Locate the cell with the specified text and output its [x, y] center coordinate. 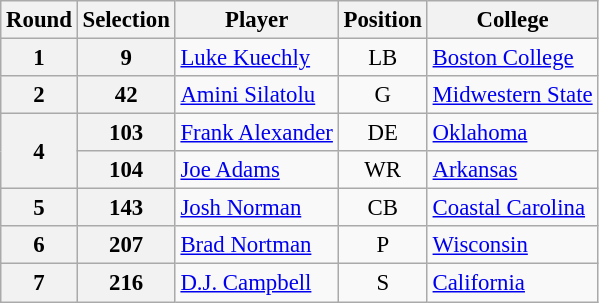
DE [382, 133]
2 [39, 95]
Josh Norman [256, 208]
P [382, 245]
143 [126, 208]
216 [126, 283]
Brad Nortman [256, 245]
6 [39, 245]
Position [382, 20]
Wisconsin [512, 245]
4 [39, 152]
42 [126, 95]
College [512, 20]
104 [126, 170]
1 [39, 58]
207 [126, 245]
Arkansas [512, 170]
9 [126, 58]
103 [126, 133]
Boston College [512, 58]
Frank Alexander [256, 133]
Amini Silatolu [256, 95]
Coastal Carolina [512, 208]
CB [382, 208]
G [382, 95]
Luke Kuechly [256, 58]
Selection [126, 20]
5 [39, 208]
7 [39, 283]
Midwestern State [512, 95]
Round [39, 20]
Oklahoma [512, 133]
California [512, 283]
Joe Adams [256, 170]
LB [382, 58]
S [382, 283]
WR [382, 170]
Player [256, 20]
D.J. Campbell [256, 283]
